For the text-containing cell, return its midpoint in (x, y) coordinate format. 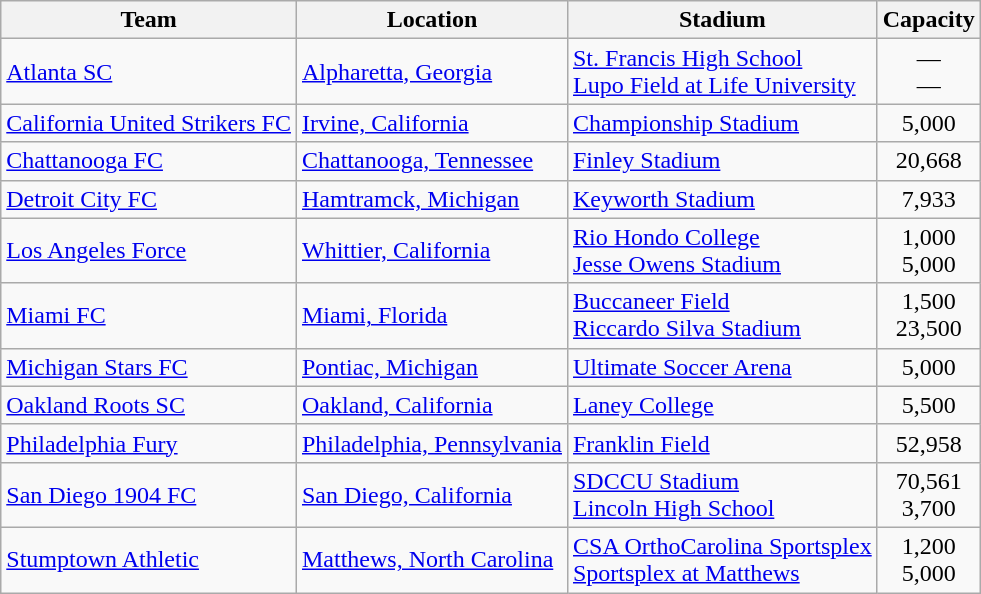
Alpharetta, Georgia (432, 72)
Franklin Field (722, 443)
CSA OrthoCarolina Sportsplex Sportsplex at Matthews (722, 560)
Rio Hondo College Jesse Owens Stadium (722, 250)
70,5613,700 (928, 494)
Oakland, California (432, 405)
Chattanooga, Tennessee (432, 161)
Stumptown Athletic (149, 560)
1,2005,000 (928, 560)
Miami, Florida (432, 316)
Stadium (722, 20)
Pontiac, Michigan (432, 367)
Chattanooga FC (149, 161)
20,668 (928, 161)
Buccaneer Field Riccardo Silva Stadium (722, 316)
San Diego, California (432, 494)
Keyworth Stadium (722, 199)
Hamtramck, Michigan (432, 199)
San Diego 1904 FC (149, 494)
Whittier, California (432, 250)
—— (928, 72)
Atlanta SC (149, 72)
Detroit City FC (149, 199)
1,50023,500 (928, 316)
Philadelphia Fury (149, 443)
Location (432, 20)
St. Francis High SchoolLupo Field at Life University (722, 72)
52,958 (928, 443)
Michigan Stars FC (149, 367)
California United Strikers FC (149, 123)
Los Angeles Force (149, 250)
1,0005,000 (928, 250)
Miami FC (149, 316)
Team (149, 20)
Philadelphia, Pennsylvania (432, 443)
Matthews, North Carolina (432, 560)
5,500 (928, 405)
SDCCU StadiumLincoln High School (722, 494)
Irvine, California (432, 123)
Championship Stadium (722, 123)
7,933 (928, 199)
Oakland Roots SC (149, 405)
Capacity (928, 20)
Ultimate Soccer Arena (722, 367)
Finley Stadium (722, 161)
Laney College (722, 405)
